Locate the cell with the specified text and output its (X, Y) center coordinate. 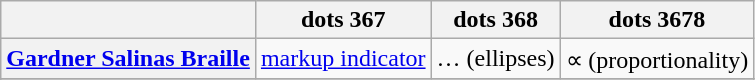
dots 367 (343, 20)
∝ (proportionality) (657, 59)
dots 3678 (657, 20)
markup indicator (343, 59)
Gardner Salinas Braille (128, 59)
… (ellipses) (496, 59)
dots 368 (496, 20)
